Identify which cell holds the provided text, then report its [X, Y] central coordinate. 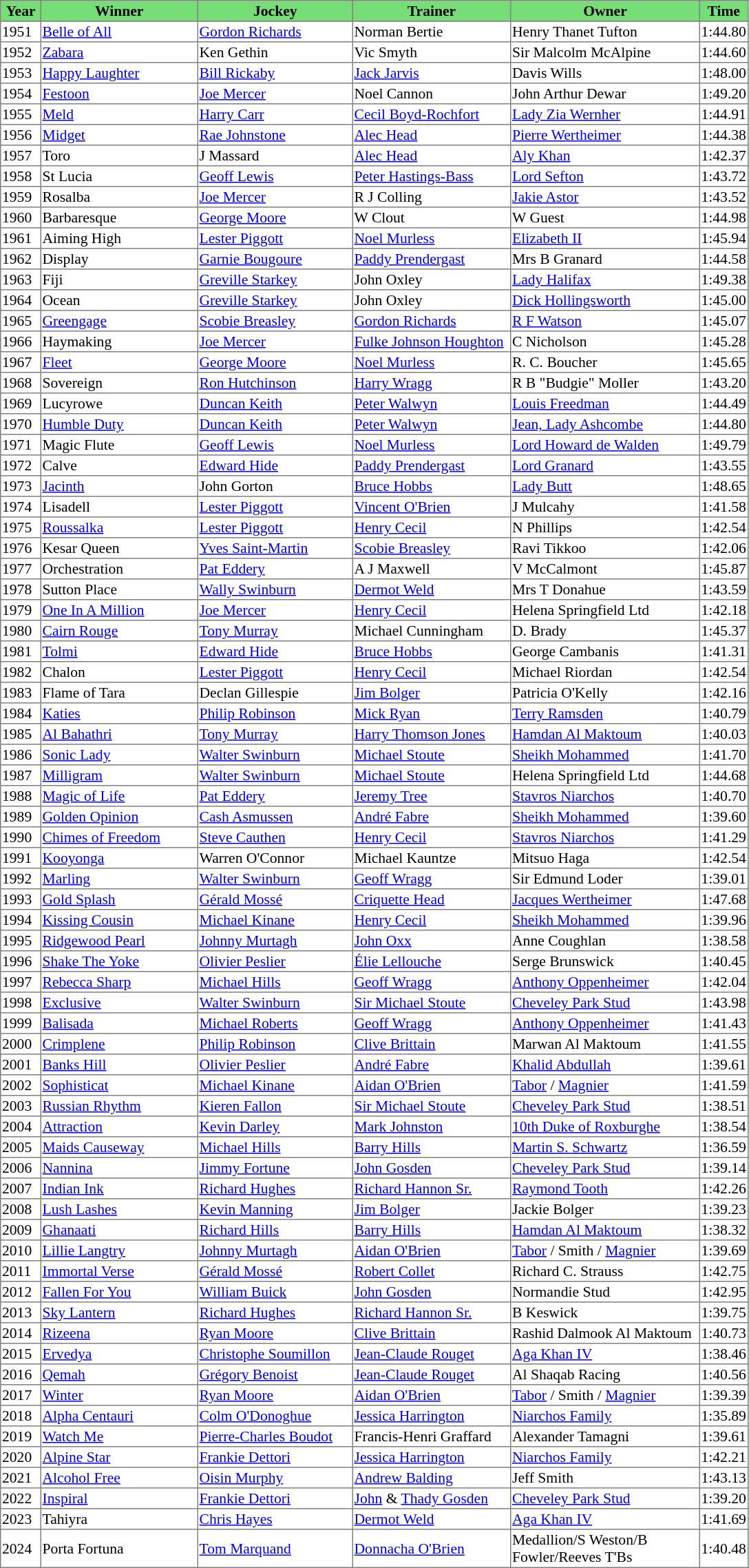
Lord Howard de Walden [605, 445]
1966 [21, 342]
Noel Cannon [432, 94]
Bill Rickaby [275, 73]
Davis Wills [605, 73]
1993 [21, 899]
Tolmi [119, 651]
W Clout [432, 218]
2015 [21, 1354]
2023 [21, 1519]
Michael Kauntze [432, 858]
Pierre Wertheimer [605, 135]
1968 [21, 383]
1981 [21, 651]
2020 [21, 1457]
1:45.87 [724, 569]
1:49.38 [724, 280]
Barbaresque [119, 218]
Lady Butt [605, 486]
2009 [21, 1230]
Jacques Wertheimer [605, 899]
Elizabeth II [605, 238]
1:43.20 [724, 383]
Michael Roberts [275, 1023]
1980 [21, 631]
Medallion/S Weston/B Fowler/Reeves T'Bs [605, 1549]
1955 [21, 114]
Mark Johnston [432, 1127]
Sky Lantern [119, 1313]
Warren O'Connor [275, 858]
Haymaking [119, 342]
Jacinth [119, 486]
Jakie Astor [605, 197]
1:39.39 [724, 1395]
V McCalmont [605, 569]
Trainer [432, 11]
1992 [21, 879]
Louis Freedman [605, 404]
Fallen For You [119, 1292]
1972 [21, 466]
Rosalba [119, 197]
2019 [21, 1436]
Calve [119, 466]
Aiming High [119, 238]
1:38.32 [724, 1230]
Cash Asmussen [275, 817]
Chimes of Freedom [119, 837]
1:44.58 [724, 259]
Vincent O'Brien [432, 507]
1:40.45 [724, 961]
Cairn Rouge [119, 631]
1983 [21, 693]
Attraction [119, 1127]
1:42.16 [724, 693]
1967 [21, 362]
2024 [21, 1549]
1990 [21, 837]
Serge Brunswick [605, 961]
Robert Collet [432, 1271]
Alpine Star [119, 1457]
Ken Gethin [275, 52]
1974 [21, 507]
2021 [21, 1478]
Declan Gillespie [275, 693]
1:44.98 [724, 218]
Rae Johnstone [275, 135]
1:39.69 [724, 1251]
Michael Cunningham [432, 631]
Ocean [119, 300]
Jean, Lady Ashcombe [605, 424]
Winter [119, 1395]
Banks Hill [119, 1065]
1:45.37 [724, 631]
1:41.58 [724, 507]
Raymond Tooth [605, 1189]
John Arthur Dewar [605, 94]
John Gorton [275, 486]
Sovereign [119, 383]
Pierre-Charles Boudot [275, 1436]
Flame of Tara [119, 693]
Khalid Abdullah [605, 1065]
1969 [21, 404]
1:42.04 [724, 982]
Jockey [275, 11]
1982 [21, 672]
Golden Opinion [119, 817]
R F Watson [605, 321]
Lady Halifax [605, 280]
B Keswick [605, 1313]
Chalon [119, 672]
Alpha Centauri [119, 1416]
Magic of Life [119, 796]
Mrs T Donahue [605, 589]
1:40.03 [724, 734]
Ravi Tikkoo [605, 548]
1:38.54 [724, 1127]
1:48.00 [724, 73]
Maids Causeway [119, 1147]
1:42.37 [724, 156]
Wally Swinburn [275, 589]
George Cambanis [605, 651]
Cecil Boyd-Rochfort [432, 114]
2005 [21, 1147]
Kissing Cousin [119, 920]
1978 [21, 589]
2012 [21, 1292]
Patricia O'Kelly [605, 693]
1970 [21, 424]
Sutton Place [119, 589]
Lord Granard [605, 466]
2022 [21, 1498]
1:49.20 [724, 94]
1952 [21, 52]
2017 [21, 1395]
W Guest [605, 218]
Sophisticat [119, 1085]
Lillie Langtry [119, 1251]
1:39.75 [724, 1313]
1953 [21, 73]
1997 [21, 982]
Kevin Darley [275, 1127]
1988 [21, 796]
Christophe Soumillon [275, 1354]
1:47.68 [724, 899]
1960 [21, 218]
Richard C. Strauss [605, 1271]
Magic Flute [119, 445]
Marling [119, 879]
1985 [21, 734]
1963 [21, 280]
1956 [21, 135]
Crimplene [119, 1044]
Jeff Smith [605, 1478]
Colm O'Donoghue [275, 1416]
Dick Hollingsworth [605, 300]
Andrew Balding [432, 1478]
1:42.26 [724, 1189]
Al Shaqab Racing [605, 1374]
Meld [119, 114]
Lucyrowe [119, 404]
Peter Hastings-Bass [432, 176]
1:41.55 [724, 1044]
Harry Wragg [432, 383]
1958 [21, 176]
1:44.91 [724, 114]
1:41.59 [724, 1085]
Indian Ink [119, 1189]
Ervedya [119, 1354]
Jackie Bolger [605, 1209]
Norman Bertie [432, 32]
Inspiral [119, 1498]
1957 [21, 156]
1:39.01 [724, 879]
Orchestration [119, 569]
Élie Lellouche [432, 961]
Sonic Lady [119, 755]
1:42.18 [724, 610]
1:43.13 [724, 1478]
1:39.14 [724, 1168]
A J Maxwell [432, 569]
1973 [21, 486]
Fleet [119, 362]
1:35.89 [724, 1416]
Donnacha O'Brien [432, 1549]
1:41.70 [724, 755]
1:42.06 [724, 548]
Vic Smyth [432, 52]
1977 [21, 569]
Mick Ryan [432, 713]
1965 [21, 321]
1:40.73 [724, 1333]
Roussalka [119, 527]
1964 [21, 300]
Gold Splash [119, 899]
1962 [21, 259]
1:48.65 [724, 486]
Watch Me [119, 1436]
Martin S. Schwartz [605, 1147]
Owner [605, 11]
1989 [21, 817]
Exclusive [119, 1003]
Rizeena [119, 1333]
Belle of All [119, 32]
Tom Marquand [275, 1549]
1:43.55 [724, 466]
Chris Hayes [275, 1519]
Harry Carr [275, 114]
Garnie Bougoure [275, 259]
1959 [21, 197]
1995 [21, 941]
1:40.48 [724, 1549]
1:42.75 [724, 1271]
1:44.60 [724, 52]
Mrs B Granard [605, 259]
Festoon [119, 94]
Zabara [119, 52]
Milligram [119, 775]
Jimmy Fortune [275, 1168]
2006 [21, 1168]
Humble Duty [119, 424]
Ron Hutchinson [275, 383]
Lady Zia Wernher [605, 114]
Alcohol Free [119, 1478]
Kesar Queen [119, 548]
2016 [21, 1374]
1994 [21, 920]
2014 [21, 1333]
Terry Ramsden [605, 713]
1:45.07 [724, 321]
1:45.00 [724, 300]
1:41.69 [724, 1519]
Ridgewood Pearl [119, 941]
1961 [21, 238]
2010 [21, 1251]
1:43.98 [724, 1003]
Midget [119, 135]
Oisin Murphy [275, 1478]
1:39.23 [724, 1209]
Mitsuo Haga [605, 858]
1951 [21, 32]
2007 [21, 1189]
Lisadell [119, 507]
Alexander Tamagni [605, 1436]
2001 [21, 1065]
1:38.46 [724, 1354]
Toro [119, 156]
1986 [21, 755]
Henry Thanet Tufton [605, 32]
Michael Riordan [605, 672]
2008 [21, 1209]
R B "Budgie" Moller [605, 383]
Fiji [119, 280]
Jeremy Tree [432, 796]
Rebecca Sharp [119, 982]
R J Colling [432, 197]
10th Duke of Roxburghe [605, 1127]
2011 [21, 1271]
Kieren Fallon [275, 1106]
Balisada [119, 1023]
Al Bahathri [119, 734]
D. Brady [605, 631]
J Mulcahy [605, 507]
1984 [21, 713]
2018 [21, 1416]
Harry Thomson Jones [432, 734]
Nannina [119, 1168]
St Lucia [119, 176]
Immortal Verse [119, 1271]
1976 [21, 548]
1971 [21, 445]
Grégory Benoist [275, 1374]
Kevin Manning [275, 1209]
2013 [21, 1313]
1:43.72 [724, 176]
J Massard [275, 156]
1998 [21, 1003]
Display [119, 259]
Rashid Dalmook Al Maktoum [605, 1333]
Qemah [119, 1374]
Kooyonga [119, 858]
Shake The Yoke [119, 961]
William Buick [275, 1292]
Russian Rhythm [119, 1106]
Lush Lashes [119, 1209]
Anne Coughlan [605, 941]
One In A Million [119, 610]
1:42.95 [724, 1292]
John & Thady Gosden [432, 1498]
Normandie Stud [605, 1292]
Katies [119, 713]
Tahiyra [119, 1519]
Time [724, 11]
Ghanaati [119, 1230]
1:42.21 [724, 1457]
1:40.56 [724, 1374]
N Phillips [605, 527]
1:45.94 [724, 238]
1:40.79 [724, 713]
1:45.65 [724, 362]
1:41.31 [724, 651]
1:41.43 [724, 1023]
Greengage [119, 321]
Fulke Johnson Houghton [432, 342]
Happy Laughter [119, 73]
Steve Cauthen [275, 837]
Jack Jarvis [432, 73]
R. C. Boucher [605, 362]
Sir Edmund Loder [605, 879]
1991 [21, 858]
1:49.79 [724, 445]
1:45.28 [724, 342]
1996 [21, 961]
Marwan Al Maktoum [605, 1044]
1979 [21, 610]
John Oxx [432, 941]
Yves Saint-Martin [275, 548]
Winner [119, 11]
1999 [21, 1023]
1:41.29 [724, 837]
1:39.96 [724, 920]
Year [21, 11]
Lord Sefton [605, 176]
1:43.52 [724, 197]
1:40.70 [724, 796]
Francis-Henri Graffard [432, 1436]
Criquette Head [432, 899]
1:39.60 [724, 817]
1:39.20 [724, 1498]
C Nicholson [605, 342]
1:44.38 [724, 135]
1:44.68 [724, 775]
1:38.58 [724, 941]
1:44.49 [724, 404]
1:43.59 [724, 589]
1:36.59 [724, 1147]
Tabor / Magnier [605, 1085]
Porta Fortuna [119, 1549]
1:38.51 [724, 1106]
2003 [21, 1106]
Sir Malcolm McAlpine [605, 52]
1954 [21, 94]
1987 [21, 775]
2002 [21, 1085]
1975 [21, 527]
Aly Khan [605, 156]
Richard Hills [275, 1230]
2000 [21, 1044]
2004 [21, 1127]
